Identify which cell holds the provided text, then report its [x, y] central coordinate. 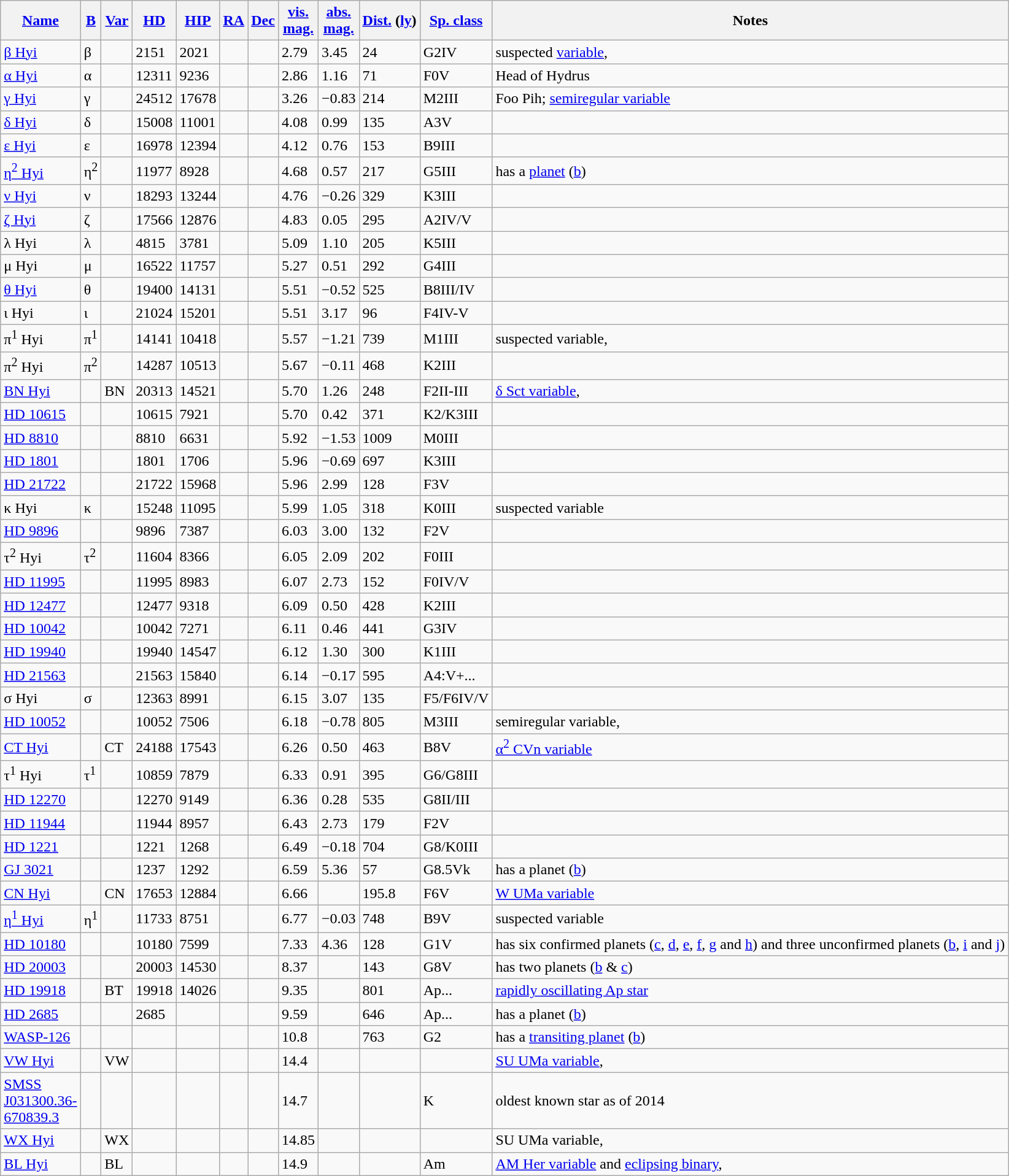
HD 12477 [41, 605]
0.91 [339, 774]
214 [389, 99]
2.79 [298, 52]
0.51 [339, 266]
π1 Hyi [41, 339]
8810 [155, 437]
14.7 [298, 1101]
−0.17 [339, 675]
1237 [155, 870]
17653 [155, 893]
13244 [198, 196]
HD 8810 [41, 437]
G6/G8III [456, 774]
19400 [155, 290]
8957 [198, 823]
10042 [155, 628]
1.05 [339, 507]
7.33 [298, 944]
HD 10042 [41, 628]
ε Hyi [41, 145]
HD 21722 [41, 484]
11757 [198, 266]
7599 [198, 944]
6.36 [298, 800]
179 [389, 823]
B9V [456, 919]
HD 11995 [41, 582]
HD 21563 [41, 675]
14.9 [298, 1164]
τ2 Hyi [41, 557]
λ Hyi [41, 243]
4.08 [298, 122]
σ [91, 698]
G8.5Vk [456, 870]
κ [91, 507]
217 [389, 171]
248 [389, 391]
4.36 [339, 944]
329 [389, 196]
4.76 [298, 196]
4.83 [298, 220]
G8/K0III [456, 847]
η2 [91, 171]
19918 [155, 991]
205 [389, 243]
F3V [456, 484]
ν Hyi [41, 196]
24188 [155, 747]
σ Hyi [41, 698]
14530 [198, 967]
6.03 [298, 531]
15008 [155, 122]
0.28 [339, 800]
G3IV [456, 628]
6.49 [298, 847]
CN Hyi [41, 893]
19940 [155, 651]
HD 10052 [41, 722]
17566 [155, 220]
B8V [456, 747]
θ Hyi [41, 290]
α [91, 75]
2151 [155, 52]
M1III [456, 339]
10.8 [298, 1037]
0.57 [339, 171]
11977 [155, 171]
6.59 [298, 870]
π2 [91, 366]
abs.mag. [339, 21]
9.35 [298, 991]
F0III [456, 557]
G5III [456, 171]
ν [91, 196]
δ Sct variable, [750, 391]
12270 [155, 800]
292 [389, 266]
24512 [155, 99]
A4:V+... [456, 675]
CT [117, 747]
8928 [198, 171]
Sp. class [456, 21]
5.27 [298, 266]
5.36 [339, 870]
3.26 [298, 99]
12876 [198, 220]
5.92 [298, 437]
21563 [155, 675]
6.05 [298, 557]
2021 [198, 52]
152 [389, 582]
16522 [155, 266]
K0III [456, 507]
15248 [155, 507]
1268 [198, 847]
τ1 Hyi [41, 774]
HD 11944 [41, 823]
has two planets (b & c) [750, 967]
BL Hyi [41, 1164]
202 [389, 557]
B8III/IV [456, 290]
6.11 [298, 628]
π1 [91, 339]
B9III [456, 145]
vis.mag. [298, 21]
rapidly oscillating Ap star [750, 991]
20003 [155, 967]
F4IV-V [456, 313]
14547 [198, 651]
η1 [91, 919]
17678 [198, 99]
14131 [198, 290]
153 [389, 145]
12884 [198, 893]
0.46 [339, 628]
10615 [155, 414]
318 [389, 507]
3.45 [339, 52]
1801 [155, 461]
η2 Hyi [41, 171]
HD 2685 [41, 1014]
1.10 [339, 243]
9318 [198, 605]
6.77 [298, 919]
1.26 [339, 391]
463 [389, 747]
57 [389, 870]
6.12 [298, 651]
−1.21 [339, 339]
8751 [198, 919]
2.86 [298, 75]
θ [91, 290]
−0.69 [339, 461]
SMSS J031300.36-670839.3 [41, 1101]
G8V [456, 967]
14026 [198, 991]
BL [117, 1164]
441 [389, 628]
10052 [155, 722]
BN [117, 391]
6.14 [298, 675]
12394 [198, 145]
K [456, 1101]
−0.78 [339, 722]
1221 [155, 847]
143 [389, 967]
G2IV [456, 52]
5.99 [298, 507]
π2 Hyi [41, 366]
WASP-126 [41, 1037]
6631 [198, 437]
71 [389, 75]
M0III [456, 437]
0.99 [339, 122]
γ Hyi [41, 99]
BN Hyi [41, 391]
7506 [198, 722]
6.33 [298, 774]
Head of Hydrus [750, 75]
β [91, 52]
1706 [198, 461]
96 [389, 313]
Notes [750, 21]
λ [91, 243]
6.26 [298, 747]
4.68 [298, 171]
B [91, 21]
F0IV/V [456, 582]
595 [389, 675]
6.18 [298, 722]
HD 20003 [41, 967]
6.15 [298, 698]
HIP [198, 21]
16978 [155, 145]
M2III [456, 99]
1.30 [339, 651]
τ1 [91, 774]
704 [389, 847]
W UMa variable [750, 893]
A2IV/V [456, 220]
κ Hyi [41, 507]
ε [91, 145]
2.99 [339, 484]
395 [389, 774]
10859 [155, 774]
δ Hyi [41, 122]
9149 [198, 800]
HD 10180 [41, 944]
3.07 [339, 698]
8.37 [298, 967]
−0.26 [339, 196]
HD 9896 [41, 531]
F0V [456, 75]
11944 [155, 823]
ι Hyi [41, 313]
HD 19940 [41, 651]
K2/K3III [456, 414]
0.42 [339, 414]
15840 [198, 675]
HD 10615 [41, 414]
G8II/III [456, 800]
9896 [155, 531]
CN [117, 893]
VW Hyi [41, 1061]
525 [389, 290]
8983 [198, 582]
2685 [155, 1014]
805 [389, 722]
4.12 [298, 145]
−0.18 [339, 847]
7387 [198, 531]
15968 [198, 484]
has a transiting planet (b) [750, 1037]
1009 [389, 437]
132 [389, 531]
21024 [155, 313]
9.59 [298, 1014]
G1V [456, 944]
WX [117, 1140]
748 [389, 919]
WX Hyi [41, 1140]
21722 [155, 484]
−0.52 [339, 290]
5.57 [298, 339]
6.43 [298, 823]
Dist. (ly) [389, 21]
535 [389, 800]
CT Hyi [41, 747]
20313 [155, 391]
646 [389, 1014]
ζ Hyi [41, 220]
739 [389, 339]
G4III [456, 266]
697 [389, 461]
4815 [155, 243]
has six confirmed planets (c, d, e, f, g and h) and three unconfirmed planets (b, i and j) [750, 944]
β Hyi [41, 52]
Dec [263, 21]
468 [389, 366]
11001 [198, 122]
α Hyi [41, 75]
14141 [155, 339]
1.16 [339, 75]
7271 [198, 628]
18293 [155, 196]
3.00 [339, 531]
2.09 [339, 557]
1292 [198, 870]
801 [389, 991]
HD 12270 [41, 800]
η1 Hyi [41, 919]
K5III [456, 243]
3781 [198, 243]
15201 [198, 313]
195.8 [389, 893]
10513 [198, 366]
α2 CVn variable [750, 747]
17543 [198, 747]
11995 [155, 582]
14521 [198, 391]
7921 [198, 414]
HD 1221 [41, 847]
12311 [155, 75]
428 [389, 605]
ζ [91, 220]
ι [91, 313]
10180 [155, 944]
5.67 [298, 366]
0.76 [339, 145]
9236 [198, 75]
Am [456, 1164]
AM Her variable and eclipsing binary, [750, 1164]
300 [389, 651]
BT [117, 991]
6.07 [298, 582]
5.09 [298, 243]
RA [234, 21]
12477 [155, 605]
F2II-III [456, 391]
11095 [198, 507]
−0.83 [339, 99]
γ [91, 99]
δ [91, 122]
−1.53 [339, 437]
14.4 [298, 1061]
F6V [456, 893]
μ Hyi [41, 266]
−0.03 [339, 919]
8991 [198, 698]
0.05 [339, 220]
Name [41, 21]
Var [117, 21]
14.85 [298, 1140]
HD [155, 21]
12363 [155, 698]
τ2 [91, 557]
295 [389, 220]
8366 [198, 557]
F5/F6IV/V [456, 698]
−0.11 [339, 366]
11604 [155, 557]
M3III [456, 722]
HD 1801 [41, 461]
A3V [456, 122]
HD 19918 [41, 991]
6.66 [298, 893]
24 [389, 52]
K1III [456, 651]
10418 [198, 339]
763 [389, 1037]
14287 [155, 366]
371 [389, 414]
VW [117, 1061]
Foo Pih; semiregular variable [750, 99]
semiregular variable, [750, 722]
11733 [155, 919]
μ [91, 266]
G2 [456, 1037]
6.09 [298, 605]
7879 [198, 774]
oldest known star as of 2014 [750, 1101]
3.17 [339, 313]
GJ 3021 [41, 870]
